Find where the given text appears and provide that cell's center as [x, y] coordinate. 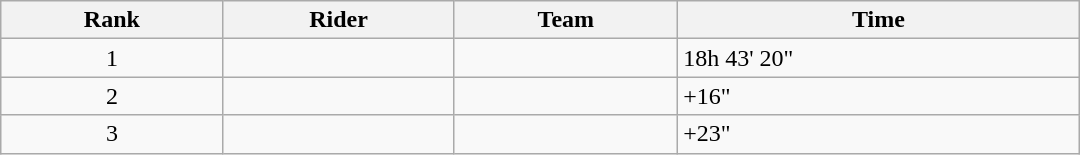
+16" [879, 96]
3 [112, 134]
Rider [338, 20]
Rank [112, 20]
1 [112, 58]
+23" [879, 134]
18h 43' 20" [879, 58]
Team [566, 20]
2 [112, 96]
Time [879, 20]
